Pinpoint the cell where the given text exists, returning its (X, Y) midpoint coordinate. 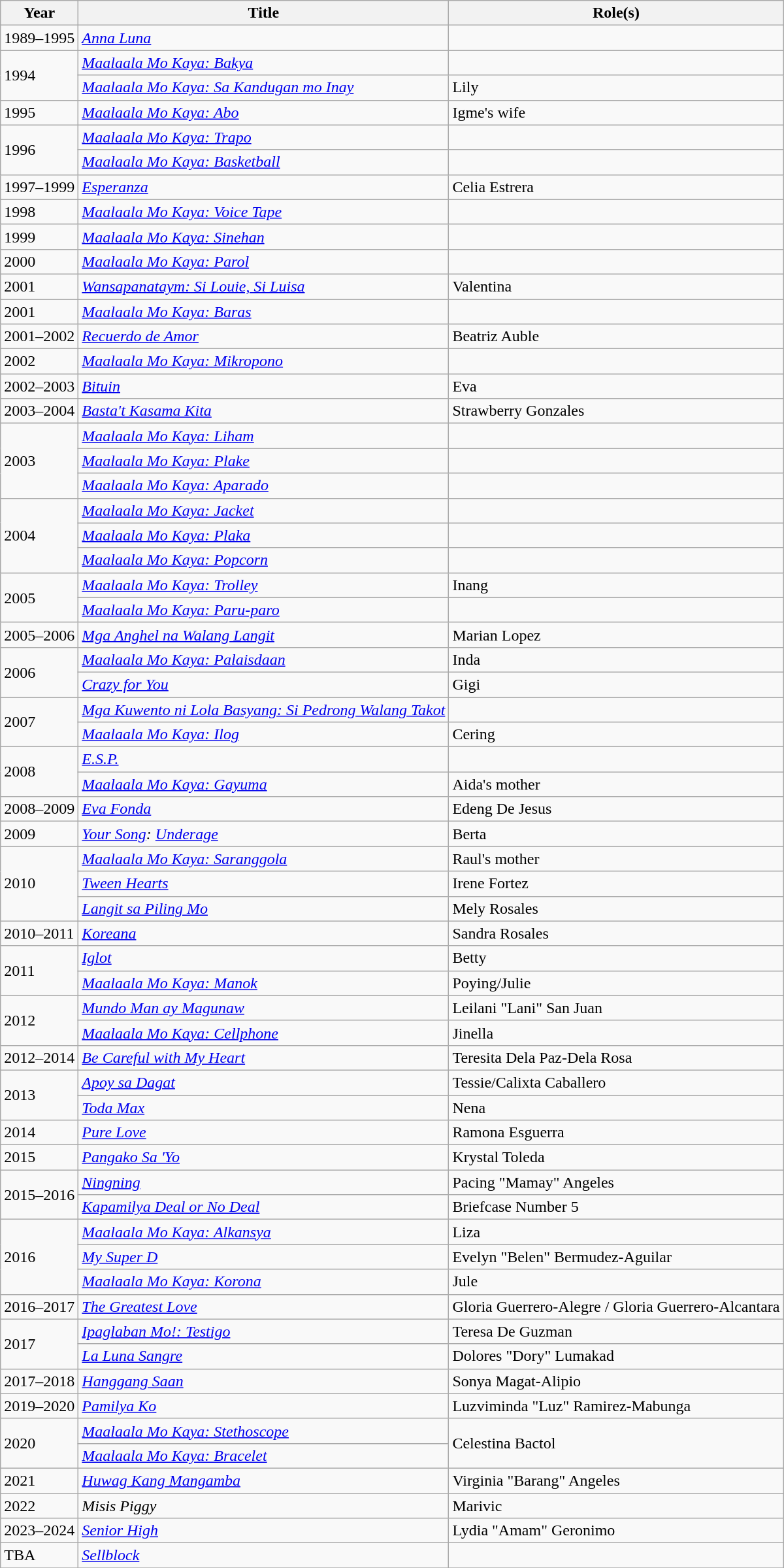
2016 (39, 1257)
Your Song: Underage (264, 834)
Title (264, 13)
Maalaala Mo Kaya: Parol (264, 261)
2008 (39, 772)
Pure Love (264, 1133)
Lily (616, 88)
1995 (39, 112)
Luzviminda "Luz" Ramirez-Mabunga (616, 1406)
Maalaala Mo Kaya: Popcorn (264, 560)
Role(s) (616, 13)
2006 (39, 672)
Maalaala Mo Kaya: Liham (264, 436)
Langit sa Piling Mo (264, 909)
Huwag Kang Mangamba (264, 1480)
Maalaala Mo Kaya: Sa Kandugan mo Inay (264, 88)
Beatriz Auble (616, 337)
The Greatest Love (264, 1307)
Eva (616, 386)
2017–2018 (39, 1381)
Hanggang Saan (264, 1381)
Toda Max (264, 1108)
Irene Fortez (616, 884)
2000 (39, 261)
2022 (39, 1505)
Lydia "Amam" Geronimo (616, 1531)
Virginia "Barang" Angeles (616, 1480)
Iglot (264, 958)
Poying/Julie (616, 983)
2002–2003 (39, 386)
2020 (39, 1443)
Strawberry Gonzales (616, 411)
Valentina (616, 286)
Marivic (616, 1505)
2008–2009 (39, 809)
2017 (39, 1344)
Maalaala Mo Kaya: Abo (264, 112)
Maalaala Mo Kaya: Palaisdaan (264, 659)
Liza (616, 1232)
Aida's mother (616, 784)
Krystal Toleda (616, 1158)
Teresa De Guzman (616, 1331)
Raul's mother (616, 859)
Apoy sa Dagat (264, 1082)
2021 (39, 1480)
Cering (616, 735)
Tween Hearts (264, 884)
Maalaala Mo Kaya: Plake (264, 461)
Crazy for You (264, 684)
1989–1995 (39, 38)
2012–2014 (39, 1058)
2012 (39, 1020)
Maalaala Mo Kaya: Saranggola (264, 859)
Bituin (264, 386)
2013 (39, 1095)
2019–2020 (39, 1406)
Inda (616, 659)
Berta (616, 834)
1998 (39, 212)
Maalaala Mo Kaya: Plaka (264, 535)
Sonya Magat-Alipio (616, 1381)
1997–1999 (39, 187)
1994 (39, 75)
Edeng De Jesus (616, 809)
2005–2006 (39, 635)
Recuerdo de Amor (264, 337)
Dolores "Dory" Lumakad (616, 1356)
Year (39, 13)
Maalaala Mo Kaya: Jacket (264, 510)
Basta't Kasama Kita (264, 411)
Tessie/Calixta Caballero (616, 1082)
2003–2004 (39, 411)
2023–2024 (39, 1531)
Maalaala Mo Kaya: Trolley (264, 585)
Sandra Rosales (616, 933)
Anna Luna (264, 38)
Maalaala Mo Kaya: Alkansya (264, 1232)
1999 (39, 237)
Gigi (616, 684)
Koreana (264, 933)
Leilani "Lani" San Juan (616, 1008)
1996 (39, 150)
TBA (39, 1556)
2015–2016 (39, 1195)
Ipaglaban Mo!: Testigo (264, 1331)
Igme's wife (616, 112)
Maalaala Mo Kaya: Bracelet (264, 1456)
Maalaala Mo Kaya: Cellphone (264, 1033)
La Luna Sangre (264, 1356)
Mundo Man ay Magunaw (264, 1008)
E.S.P. (264, 759)
2004 (39, 535)
Wansapanataym: Si Louie, Si Luisa (264, 286)
Celia Estrera (616, 187)
2010 (39, 884)
2001–2002 (39, 337)
Senior High (264, 1531)
2005 (39, 597)
Maalaala Mo Kaya: Ilog (264, 735)
Pangako Sa 'Yo (264, 1158)
Maalaala Mo Kaya: Aparado (264, 486)
Inang (616, 585)
Maalaala Mo Kaya: Paru-paro (264, 610)
Maalaala Mo Kaya: Manok (264, 983)
Maalaala Mo Kaya: Korona (264, 1282)
Jule (616, 1282)
Be Careful with My Heart (264, 1058)
2002 (39, 361)
Kapamilya Deal or No Deal (264, 1207)
2011 (39, 971)
Maalaala Mo Kaya: Bakya (264, 63)
Ningning (264, 1182)
Jinella (616, 1033)
Maalaala Mo Kaya: Gayuma (264, 784)
Maalaala Mo Kaya: Baras (264, 312)
Maalaala Mo Kaya: Stethoscope (264, 1431)
Sellblock (264, 1556)
Maalaala Mo Kaya: Mikropono (264, 361)
2009 (39, 834)
Pamilya Ko (264, 1406)
Pacing "Mamay" Angeles (616, 1182)
Evelyn "Belen" Bermudez-Aguilar (616, 1257)
2007 (39, 722)
Maalaala Mo Kaya: Sinehan (264, 237)
My Super D (264, 1257)
Mga Anghel na Walang Langit (264, 635)
Nena (616, 1108)
Eva Fonda (264, 809)
Gloria Guerrero-Alegre / Gloria Guerrero-Alcantara (616, 1307)
Mely Rosales (616, 909)
2016–2017 (39, 1307)
Misis Piggy (264, 1505)
Maalaala Mo Kaya: Voice Tape (264, 212)
Marian Lopez (616, 635)
Maalaala Mo Kaya: Basketball (264, 162)
Maalaala Mo Kaya: Trapo (264, 137)
2014 (39, 1133)
2010–2011 (39, 933)
Ramona Esguerra (616, 1133)
2015 (39, 1158)
2003 (39, 461)
Celestina Bactol (616, 1443)
Mga Kuwento ni Lola Basyang: Si Pedrong Walang Takot (264, 709)
Esperanza (264, 187)
Briefcase Number 5 (616, 1207)
Betty (616, 958)
Teresita Dela Paz-Dela Rosa (616, 1058)
